Return (x, y) of the center of cell containing provided text 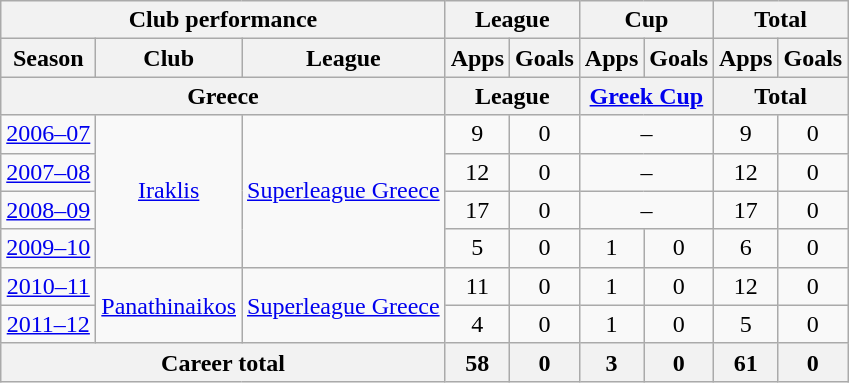
3 (611, 362)
Panathinaikos (169, 305)
11 (477, 286)
Career total (223, 362)
58 (477, 362)
2008–09 (48, 210)
Club (169, 58)
Greece (223, 96)
Cup (646, 20)
2006–07 (48, 134)
Iraklis (169, 191)
2009–10 (48, 248)
Club performance (223, 20)
61 (746, 362)
2010–11 (48, 286)
Greek Cup (646, 96)
6 (746, 248)
2007–08 (48, 172)
4 (477, 324)
2011–12 (48, 324)
Season (48, 58)
